Identify which cell holds the provided text, then report its [x, y] central coordinate. 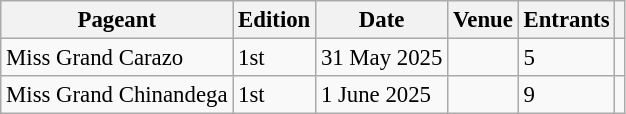
Pageant [117, 20]
Entrants [566, 20]
Edition [274, 20]
5 [566, 58]
31 May 2025 [382, 58]
Venue [484, 20]
9 [566, 95]
Date [382, 20]
1 June 2025 [382, 95]
Miss Grand Carazo [117, 58]
Miss Grand Chinandega [117, 95]
